Locate the cell with the specified text and output its [X, Y] center coordinate. 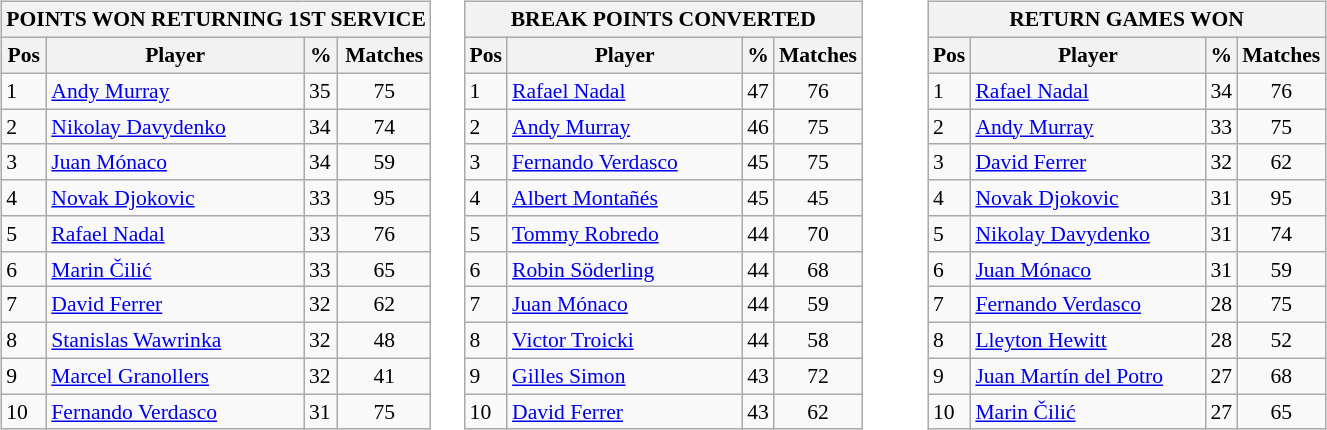
Marcel Granollers [175, 376]
Stanislas Wawrinka [175, 340]
Lleyton Hewitt [1088, 340]
Tommy Robredo [624, 234]
72 [818, 376]
Albert Montañés [624, 198]
48 [384, 340]
70 [818, 234]
Victor Troicki [624, 340]
58 [818, 340]
Robin Söderling [624, 269]
RETURN GAMES WON [1126, 20]
46 [758, 127]
52 [1281, 340]
35 [321, 91]
Gilles Simon [624, 376]
POINTS WON RETURNING 1ST SERVICE [216, 20]
41 [384, 376]
Juan Martín del Potro [1088, 376]
47 [758, 91]
BREAK POINTS CONVERTED [664, 20]
